Find where the given text appears and provide that cell's center as [x, y] coordinate. 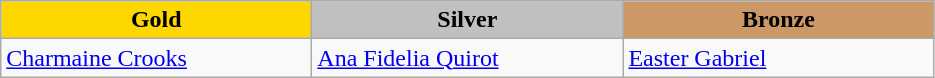
Silver [468, 20]
Charmaine Crooks [156, 58]
Gold [156, 20]
Bronze [778, 20]
Ana Fidelia Quirot [468, 58]
Easter Gabriel [778, 58]
